Identify which cell holds the provided text, then report its (x, y) central coordinate. 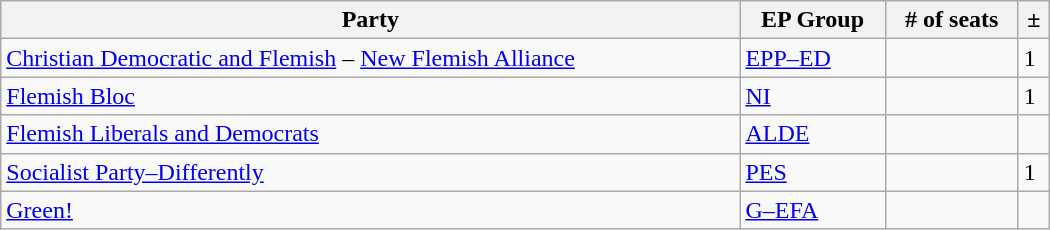
ALDE (812, 134)
EP Group (812, 20)
Flemish Bloc (370, 96)
Socialist Party–Differently (370, 172)
Party (370, 20)
# of seats (952, 20)
PES (812, 172)
NI (812, 96)
± (1034, 20)
Flemish Liberals and Democrats (370, 134)
Green! (370, 210)
Christian Democratic and Flemish – New Flemish Alliance (370, 58)
G–EFA (812, 210)
EPP–ED (812, 58)
